Determine the (x, y) coordinate at the center of the cell enclosing the given text.  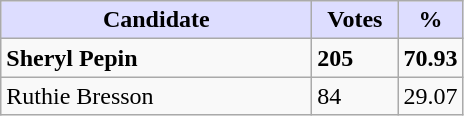
Candidate (156, 20)
Votes (355, 20)
Ruthie Bresson (156, 96)
205 (355, 58)
Sheryl Pepin (156, 58)
29.07 (430, 96)
70.93 (430, 58)
% (430, 20)
84 (355, 96)
